Locate the cell with the specified text and output its (x, y) center coordinate. 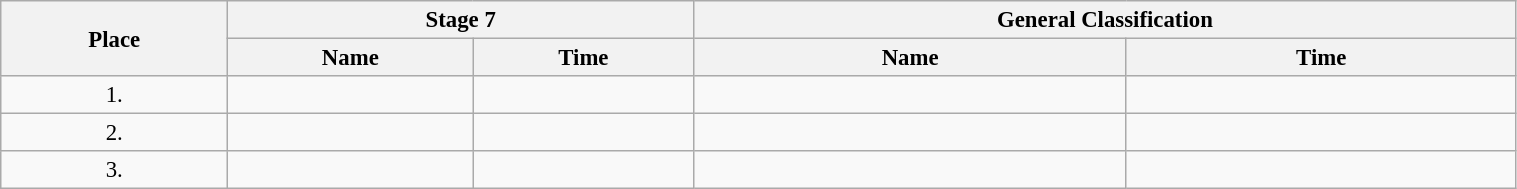
Stage 7 (461, 20)
3. (114, 170)
2. (114, 133)
1. (114, 95)
General Classification (1105, 20)
Place (114, 38)
